Provide the [x, y] coordinate of the cell's center where the given text is located.  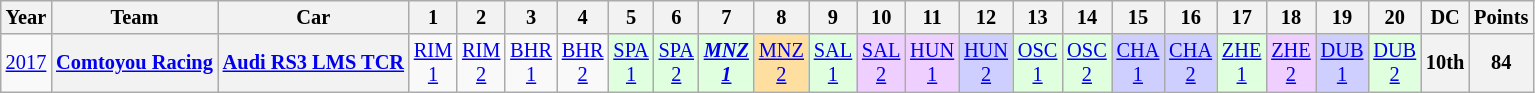
Points [1501, 17]
14 [1086, 17]
19 [1342, 17]
SAL2 [881, 63]
DUB2 [1394, 63]
6 [676, 17]
MNZ2 [782, 63]
4 [583, 17]
10th [1445, 63]
BHR2 [583, 63]
10 [881, 17]
Comtoyou Racing [134, 63]
SPA1 [630, 63]
5 [630, 17]
HUN1 [932, 63]
17 [1242, 17]
12 [986, 17]
3 [531, 17]
MNZ1 [726, 63]
11 [932, 17]
13 [1038, 17]
Car [314, 17]
Team [134, 17]
20 [1394, 17]
8 [782, 17]
ZHE1 [1242, 63]
CHA2 [1190, 63]
RIM2 [481, 63]
7 [726, 17]
16 [1190, 17]
DC [1445, 17]
HUN2 [986, 63]
9 [833, 17]
BHR1 [531, 63]
18 [1290, 17]
2017 [26, 63]
ZHE2 [1290, 63]
DUB1 [1342, 63]
SPA2 [676, 63]
1 [433, 17]
15 [1138, 17]
SAL1 [833, 63]
84 [1501, 63]
Year [26, 17]
OSC2 [1086, 63]
2 [481, 17]
OSC1 [1038, 63]
CHA1 [1138, 63]
RIM1 [433, 63]
Audi RS3 LMS TCR [314, 63]
